Pinpoint the cell where the given text exists, returning its (x, y) midpoint coordinate. 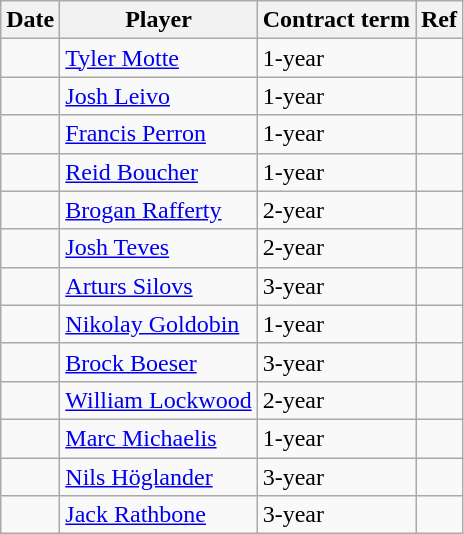
Player (158, 20)
Brock Boeser (158, 362)
Date (30, 20)
Nils Höglander (158, 477)
Jack Rathbone (158, 515)
Arturs Silovs (158, 286)
Ref (440, 20)
Contract term (336, 20)
Josh Teves (158, 248)
Brogan Rafferty (158, 210)
Josh Leivo (158, 96)
William Lockwood (158, 400)
Reid Boucher (158, 172)
Nikolay Goldobin (158, 324)
Francis Perron (158, 134)
Tyler Motte (158, 58)
Marc Michaelis (158, 438)
